Identify which cell holds the provided text, then report its [X, Y] central coordinate. 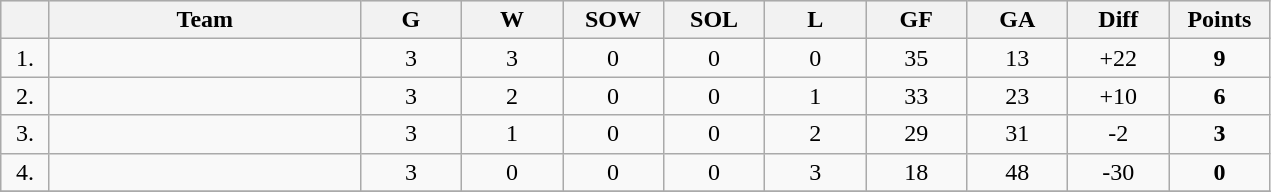
29 [916, 134]
+10 [1118, 96]
GF [916, 20]
Diff [1118, 20]
+22 [1118, 58]
G [410, 20]
13 [1018, 58]
48 [1018, 172]
GA [1018, 20]
35 [916, 58]
SOL [714, 20]
SOW [612, 20]
Team [204, 20]
18 [916, 172]
1. [26, 58]
33 [916, 96]
L [816, 20]
2. [26, 96]
31 [1018, 134]
-2 [1118, 134]
W [512, 20]
6 [1220, 96]
-30 [1118, 172]
4. [26, 172]
9 [1220, 58]
Points [1220, 20]
3. [26, 134]
23 [1018, 96]
